Scan for the cell matching the given text and deliver its (x, y) coordinate at center. 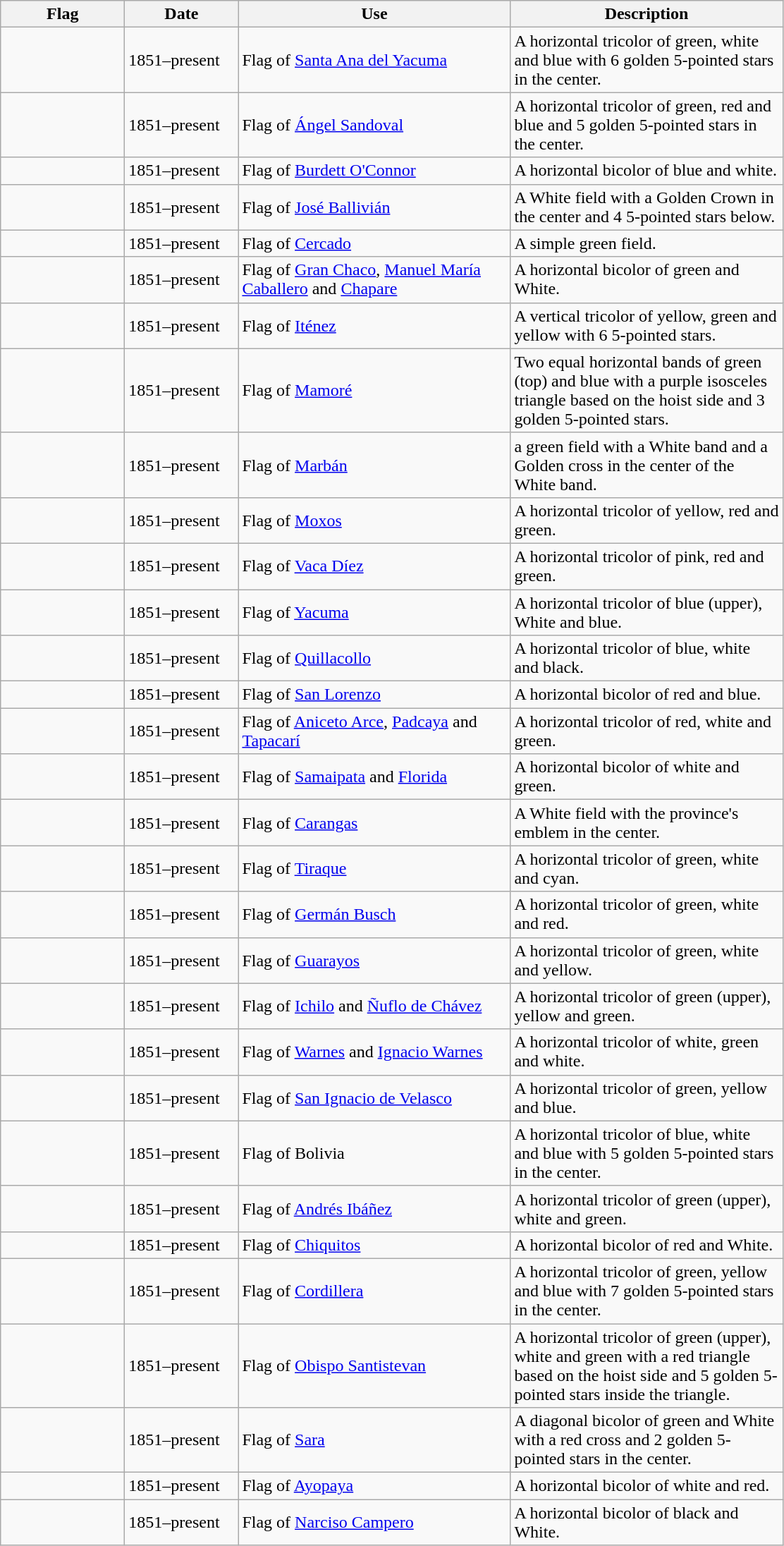
Flag of Andrés Ibáñez (374, 1209)
Flag of Tiraque (374, 869)
Flag of Quillacollo (374, 659)
A vertical tricolor of yellow, green and yellow with 6 5-pointed stars. (647, 326)
Flag of Narciso Campero (374, 1522)
Two equal horizontal bands of green (top) and blue with a purple isosceles triangle based on the hoist side and 3 golden 5-pointed stars. (647, 391)
A horizontal bicolor of black and White. (647, 1522)
Flag of Vaca Díez (374, 566)
A diagonal bicolor of green and White with a red cross and 2 golden 5-pointed stars in the center. (647, 1440)
Flag of Yacuma (374, 612)
A horizontal tricolor of green, white and cyan. (647, 869)
Flag (63, 14)
A horizontal tricolor of white, green and white. (647, 1052)
Flag of Cercado (374, 243)
Flag of Iténez (374, 326)
A horizontal tricolor of blue, white and blue with 5 golden 5-pointed stars in the center. (647, 1153)
A horizontal tricolor of yellow, red and green. (647, 521)
A horizontal bicolor of white and green. (647, 777)
Flag of Gran Chaco, Manuel María Caballero and Chapare (374, 279)
A simple green field. (647, 243)
Flag of Santa Ana del Yacuma (374, 60)
Flag of Mamoré (374, 391)
Flag of Burdett O'Connor (374, 171)
a green field with a White band and a Golden cross in the center of the White band. (647, 465)
Flag of José Ballivián (374, 207)
Flag of Guarayos (374, 961)
A horizontal tricolor of pink, red and green. (647, 566)
A horizontal tricolor of green (upper), white and green. (647, 1209)
A horizontal tricolor of red, white and green. (647, 731)
Flag of Carangas (374, 822)
Flag of Aniceto Arce, Padcaya and Tapacarí (374, 731)
Flag of Ayopaya (374, 1486)
Flag of Cordillera (374, 1291)
Flag of Sara (374, 1440)
Date (182, 14)
A horizontal tricolor of green, white and blue with 6 golden 5-pointed stars in the center. (647, 60)
Use (374, 14)
A horizontal bicolor of red and White. (647, 1245)
A horizontal bicolor of green and White. (647, 279)
A White field with a Golden Crown in the center and 4 5-pointed stars below. (647, 207)
Flag of Moxos (374, 521)
A horizontal tricolor of green, yellow and blue. (647, 1097)
A horizontal bicolor of blue and white. (647, 171)
A horizontal tricolor of green, red and blue and 5 golden 5-pointed stars in the center. (647, 125)
A White field with the province's emblem in the center. (647, 822)
Flag of Bolivia (374, 1153)
A horizontal tricolor of blue, white and black. (647, 659)
Flag of Marbán (374, 465)
Flag of Ángel Sandoval (374, 125)
A horizontal bicolor of red and blue. (647, 695)
Flag of Obispo Santistevan (374, 1365)
Flag of San Lorenzo (374, 695)
A horizontal tricolor of green (upper), yellow and green. (647, 1006)
A horizontal bicolor of white and red. (647, 1486)
Flag of Samaipata and Florida (374, 777)
A horizontal tricolor of green, white and yellow. (647, 961)
Flag of Chiquitos (374, 1245)
Flag of Ichilo and Ñuflo de Chávez (374, 1006)
A horizontal tricolor of green (upper), white and green with a red triangle based on the hoist side and 5 golden 5-pointed stars inside the triangle. (647, 1365)
A horizontal tricolor of green, white and red. (647, 914)
Flag of Warnes and Ignacio Warnes (374, 1052)
Description (647, 14)
A horizontal tricolor of green, yellow and blue with 7 golden 5-pointed stars in the center. (647, 1291)
Flag of Germán Busch (374, 914)
Flag of San Ignacio de Velasco (374, 1097)
A horizontal tricolor of blue (upper), White and blue. (647, 612)
